Search for the cell housing the specified text and yield its (X, Y) center coordinate. 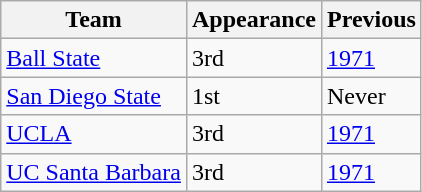
Team (94, 20)
Previous (371, 20)
UCLA (94, 134)
UC Santa Barbara (94, 172)
Never (371, 96)
Ball State (94, 58)
Appearance (254, 20)
San Diego State (94, 96)
1st (254, 96)
